Scan for the cell matching the given text and deliver its (x, y) coordinate at center. 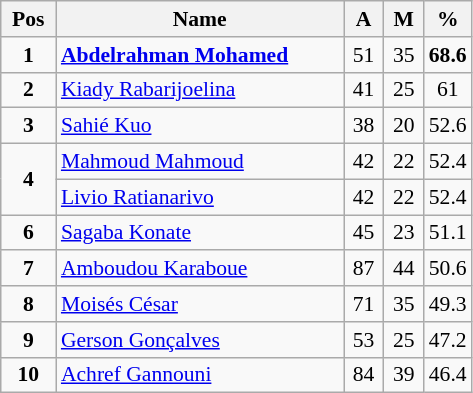
68.6 (448, 55)
Kiady Rabarijoelina (200, 90)
Moisés César (200, 304)
61 (448, 90)
Sahié Kuo (200, 126)
1 (28, 55)
51.1 (448, 233)
Pos (28, 19)
M (404, 19)
47.2 (448, 340)
20 (404, 126)
% (448, 19)
53 (364, 340)
9 (28, 340)
Achref Gannouni (200, 375)
52.6 (448, 126)
87 (364, 269)
Livio Ratianarivo (200, 197)
41 (364, 90)
23 (404, 233)
10 (28, 375)
Name (200, 19)
50.6 (448, 269)
46.4 (448, 375)
Amboudou Karaboue (200, 269)
39 (404, 375)
Mahmoud Mahmoud (200, 162)
49.3 (448, 304)
51 (364, 55)
Gerson Gonçalves (200, 340)
84 (364, 375)
4 (28, 180)
8 (28, 304)
Abdelrahman Mohamed (200, 55)
A (364, 19)
7 (28, 269)
38 (364, 126)
2 (28, 90)
45 (364, 233)
6 (28, 233)
71 (364, 304)
3 (28, 126)
Sagaba Konate (200, 233)
44 (404, 269)
